Extract the (x, y) coordinate from the center of the cell holding the provided text.  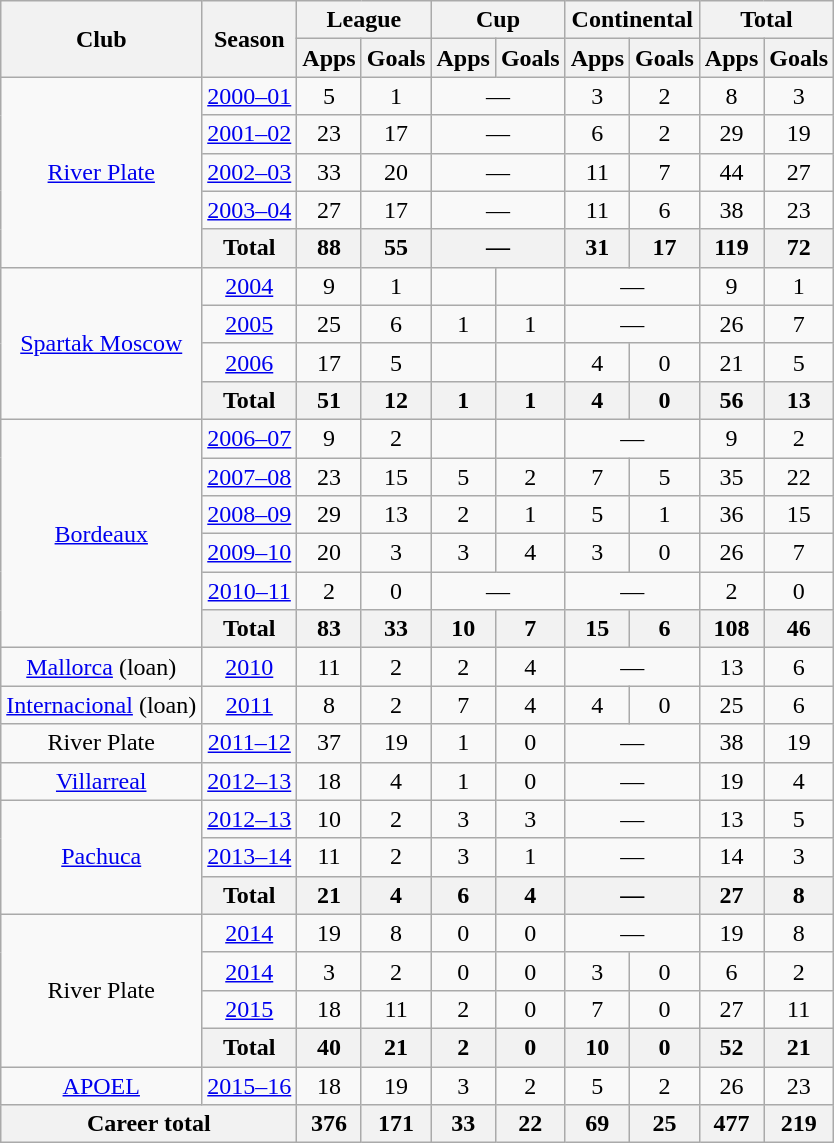
31 (597, 248)
55 (396, 248)
Career total (149, 1124)
Cup (498, 20)
Pachuca (102, 857)
APOEL (102, 1085)
Spartak Moscow (102, 343)
35 (731, 477)
2003–04 (250, 210)
Season (250, 39)
Club (102, 39)
Mallorca (loan) (102, 667)
88 (329, 248)
46 (799, 629)
2004 (250, 286)
219 (799, 1124)
477 (731, 1124)
376 (329, 1124)
Continental (632, 20)
2001–02 (250, 134)
14 (731, 857)
2013–14 (250, 857)
2007–08 (250, 477)
2008–09 (250, 515)
Villarreal (102, 781)
2011 (250, 705)
2015–16 (250, 1085)
2011–12 (250, 743)
2002–03 (250, 172)
40 (329, 1047)
72 (799, 248)
2010 (250, 667)
69 (597, 1124)
2006 (250, 362)
2010–11 (250, 591)
2005 (250, 324)
League (364, 20)
37 (329, 743)
36 (731, 515)
Bordeaux (102, 533)
12 (396, 400)
2015 (250, 1009)
2009–10 (250, 553)
171 (396, 1124)
119 (731, 248)
52 (731, 1047)
83 (329, 629)
44 (731, 172)
2006–07 (250, 438)
2000–01 (250, 96)
108 (731, 629)
Internacional (loan) (102, 705)
51 (329, 400)
56 (731, 400)
